Capture the cell that displays the provided text and extract its [x, y] central coordinate. 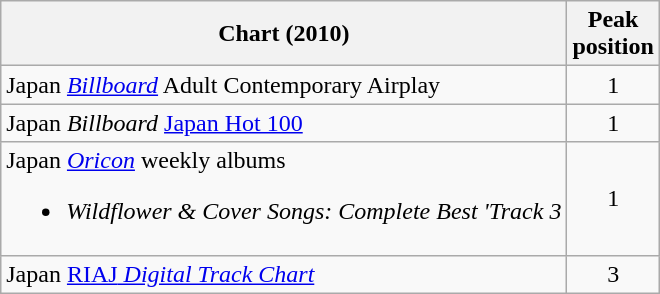
Japan Billboard Adult Contemporary Airplay [284, 85]
Japan Oricon weekly albumsWildflower & Cover Songs: Complete Best 'Track 3 [284, 198]
3 [613, 274]
Chart (2010) [284, 34]
Japan RIAJ Digital Track Chart [284, 274]
Japan Billboard Japan Hot 100 [284, 123]
Peakposition [613, 34]
